Capture the cell that displays the provided text and extract its [x, y] central coordinate. 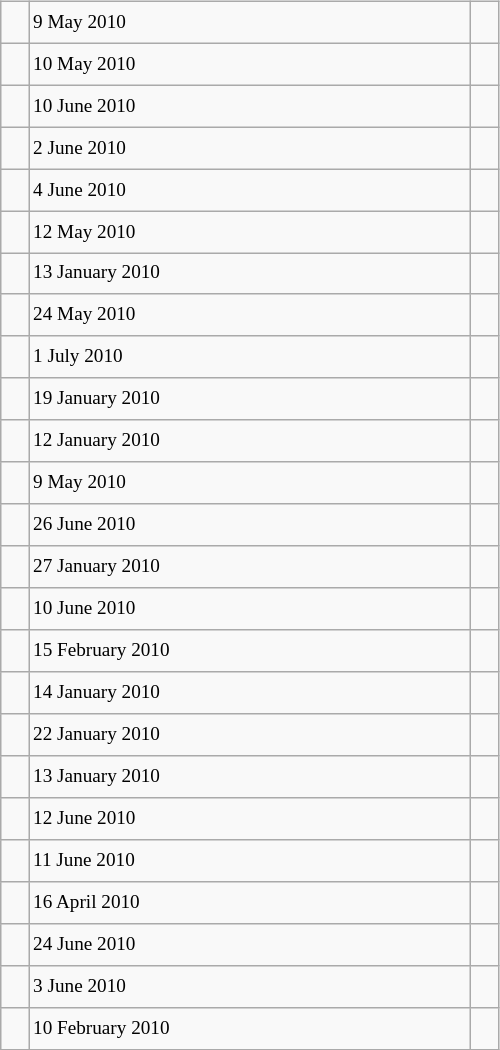
10 May 2010 [249, 64]
19 January 2010 [249, 399]
16 April 2010 [249, 902]
24 June 2010 [249, 944]
4 June 2010 [249, 190]
10 February 2010 [249, 1028]
12 June 2010 [249, 819]
1 July 2010 [249, 357]
3 June 2010 [249, 986]
12 January 2010 [249, 441]
12 May 2010 [249, 232]
2 June 2010 [249, 148]
15 February 2010 [249, 651]
27 January 2010 [249, 567]
22 January 2010 [249, 735]
11 June 2010 [249, 861]
14 January 2010 [249, 693]
26 June 2010 [249, 525]
24 May 2010 [249, 315]
